Output the (x, y) coordinate of the center of the cell containing the given text.  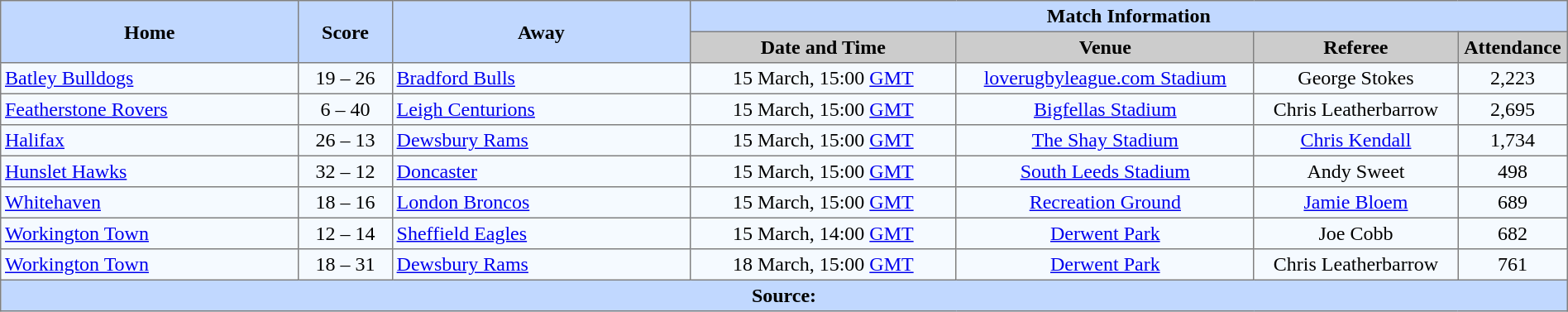
Referee (1355, 47)
32 – 12 (346, 171)
Sheffield Eagles (541, 233)
26 – 13 (346, 141)
Match Information (1128, 17)
Batley Bulldogs (150, 79)
2,223 (1513, 79)
Hunslet Hawks (150, 171)
18 March, 15:00 GMT (823, 265)
George Stokes (1355, 79)
London Broncos (541, 203)
loverugbyleague.com Stadium (1105, 79)
19 – 26 (346, 79)
Joe Cobb (1355, 233)
682 (1513, 233)
1,734 (1513, 141)
Bradford Bulls (541, 79)
15 March, 14:00 GMT (823, 233)
Whitehaven (150, 203)
18 – 16 (346, 203)
South Leeds Stadium (1105, 171)
12 – 14 (346, 233)
6 – 40 (346, 109)
Jamie Bloem (1355, 203)
Halifax (150, 141)
Source: (784, 295)
Venue (1105, 47)
Leigh Centurions (541, 109)
Chris Kendall (1355, 141)
Andy Sweet (1355, 171)
2,695 (1513, 109)
Away (541, 31)
The Shay Stadium (1105, 141)
Bigfellas Stadium (1105, 109)
18 – 31 (346, 265)
498 (1513, 171)
Doncaster (541, 171)
Featherstone Rovers (150, 109)
689 (1513, 203)
Score (346, 31)
761 (1513, 265)
Attendance (1513, 47)
Home (150, 31)
Date and Time (823, 47)
Recreation Ground (1105, 203)
